Return the [x, y] coordinate for the center point of the cell that contains the specified text.  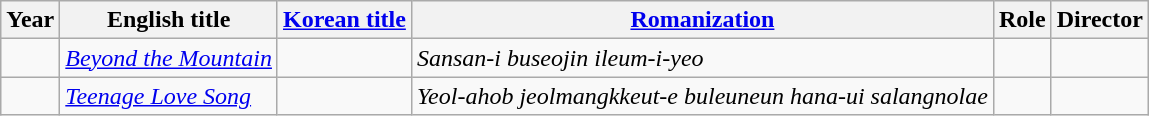
Teenage Love Song [169, 96]
English title [169, 20]
Year [30, 20]
Beyond the Mountain [169, 58]
Sansan-i buseojin ileum-i-yeo [702, 58]
Director [1100, 20]
Role [1022, 20]
Romanization [702, 20]
Korean title [344, 20]
Yeol-ahob jeolmangkkeut-e buleuneun hana-ui salangnolae [702, 96]
